Scan for the cell matching the given text and deliver its [x, y] coordinate at center. 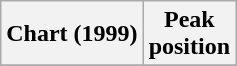
Chart (1999) [72, 34]
Peakposition [189, 34]
